Pinpoint the cell where the given text exists, returning its [x, y] midpoint coordinate. 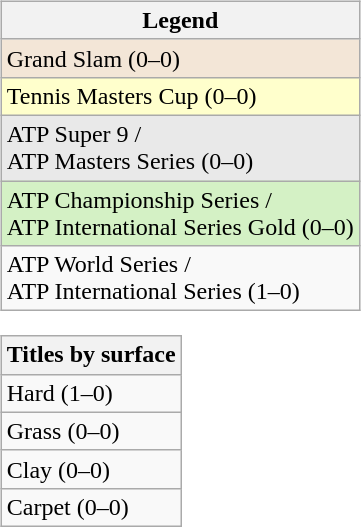
Carpet (0–0) [91, 507]
Clay (0–0) [91, 469]
Hard (1–0) [91, 393]
ATP World Series / ATP International Series (1–0) [180, 278]
Tennis Masters Cup (0–0) [180, 96]
ATP Championship Series / ATP International Series Gold (0–0) [180, 212]
Grass (0–0) [91, 431]
Legend [180, 20]
Titles by surface [91, 355]
ATP Super 9 / ATP Masters Series (0–0) [180, 148]
Grand Slam (0–0) [180, 58]
